Provide the (X, Y) coordinate of the cell's center where the given text is located.  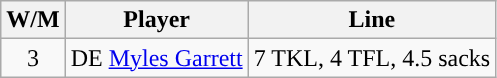
W/M (33, 20)
Line (372, 20)
DE Myles Garrett (156, 58)
Player (156, 20)
3 (33, 58)
7 TKL, 4 TFL, 4.5 sacks (372, 58)
